Scan for the cell matching the given text and deliver its (x, y) coordinate at center. 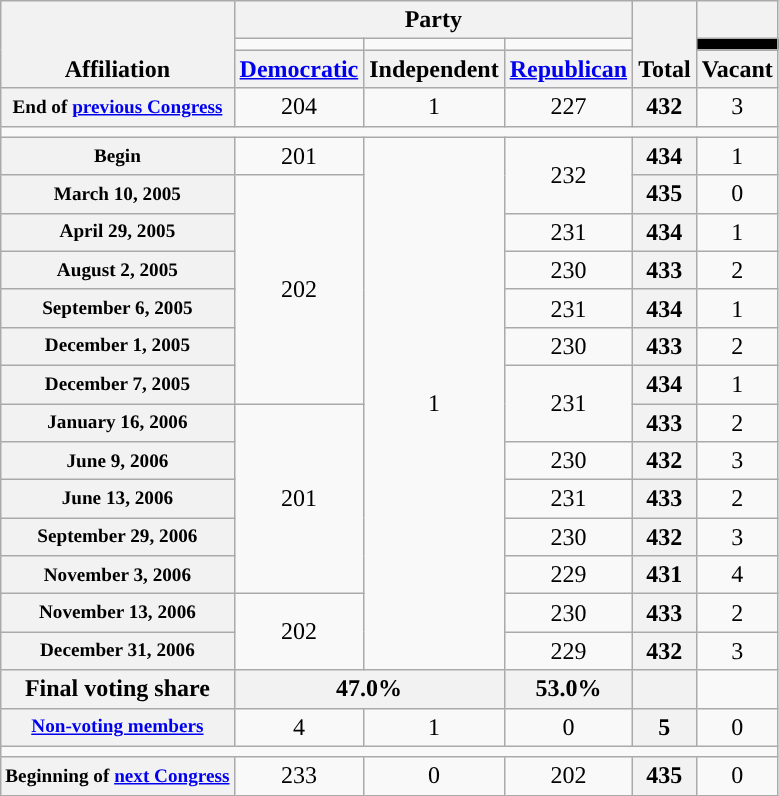
233 (299, 776)
December 31, 2006 (118, 651)
November 3, 2006 (118, 575)
End of previous Congress (118, 107)
June 13, 2006 (118, 499)
Begin (118, 156)
53.0% (568, 689)
September 6, 2005 (118, 308)
Final voting share (118, 689)
232 (568, 175)
Independent (434, 69)
Beginning of next Congress (118, 776)
August 2, 2005 (118, 270)
June 9, 2006 (118, 461)
January 16, 2006 (118, 423)
Total (665, 44)
November 13, 2006 (118, 613)
March 10, 2005 (118, 194)
December 7, 2005 (118, 384)
227 (568, 107)
Party (434, 20)
47.0% (369, 689)
December 1, 2005 (118, 346)
Non-voting members (118, 727)
April 29, 2005 (118, 232)
Vacant (737, 69)
Democratic (299, 69)
Affiliation (118, 44)
Republican (568, 69)
5 (665, 727)
September 29, 2006 (118, 537)
431 (665, 575)
204 (299, 107)
